Return (x, y) of the center of cell containing provided text 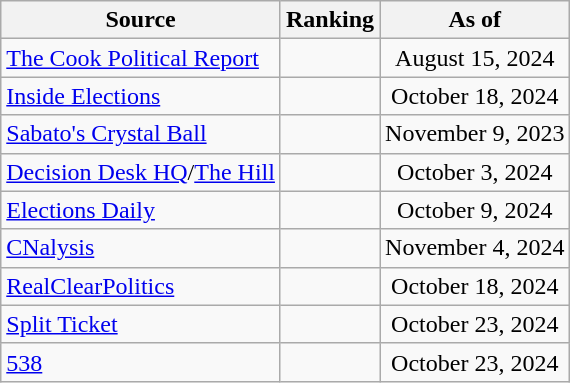
Split Ticket (141, 324)
The Cook Political Report (141, 58)
Sabato's Crystal Ball (141, 134)
Elections Daily (141, 210)
538 (141, 362)
Inside Elections (141, 96)
CNalysis (141, 248)
RealClearPolitics (141, 286)
November 4, 2024 (475, 248)
November 9, 2023 (475, 134)
As of (475, 20)
Source (141, 20)
Decision Desk HQ/The Hill (141, 172)
Ranking (330, 20)
October 3, 2024 (475, 172)
October 9, 2024 (475, 210)
August 15, 2024 (475, 58)
